Determine the (X, Y) coordinate at the center of the cell enclosing the given text.  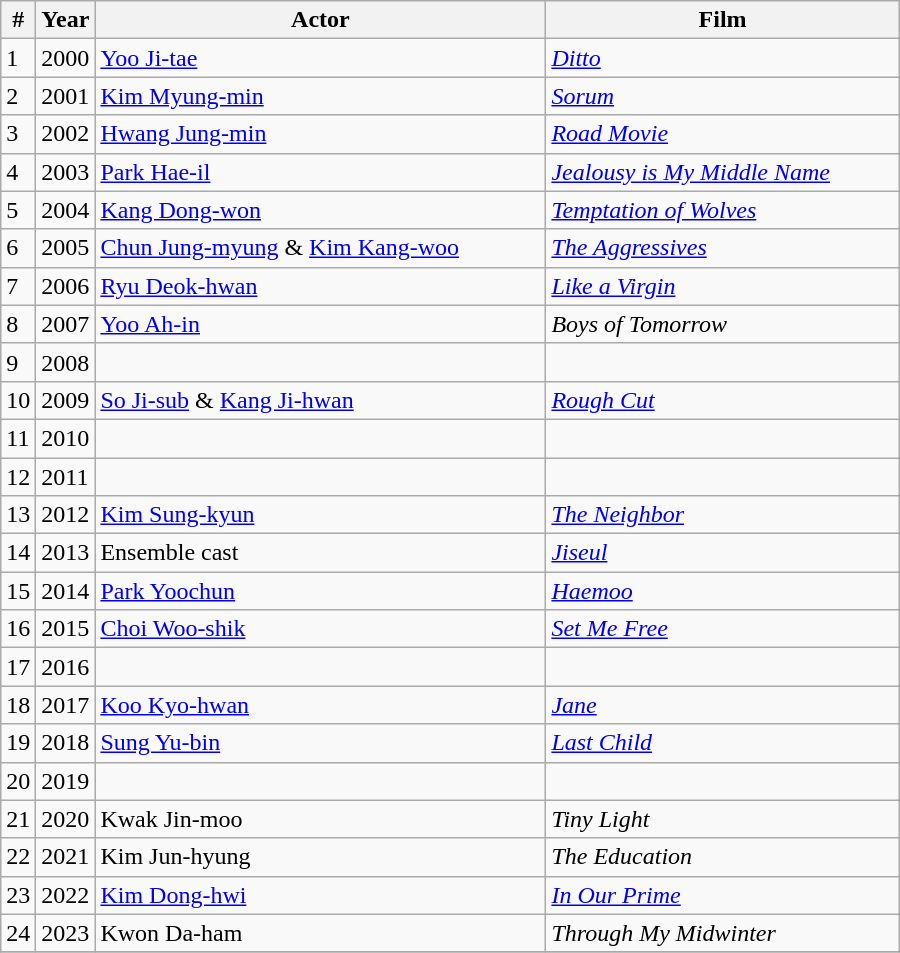
Yoo Ah-in (320, 324)
Kwak Jin-moo (320, 819)
Koo Kyo-hwan (320, 705)
Jiseul (722, 553)
Through My Midwinter (722, 933)
Choi Woo-shik (320, 629)
Rough Cut (722, 400)
5 (18, 210)
The Aggressives (722, 248)
13 (18, 515)
2003 (66, 172)
2005 (66, 248)
Year (66, 20)
2015 (66, 629)
Set Me Free (722, 629)
2022 (66, 895)
3 (18, 134)
Hwang Jung-min (320, 134)
17 (18, 667)
2000 (66, 58)
21 (18, 819)
20 (18, 781)
18 (18, 705)
Sorum (722, 96)
2008 (66, 362)
2 (18, 96)
Ditto (722, 58)
# (18, 20)
Boys of Tomorrow (722, 324)
Kim Dong-hwi (320, 895)
4 (18, 172)
10 (18, 400)
Tiny Light (722, 819)
2007 (66, 324)
2018 (66, 743)
Kwon Da-ham (320, 933)
Kim Sung-kyun (320, 515)
2010 (66, 438)
So Ji-sub & Kang Ji-hwan (320, 400)
14 (18, 553)
Jealousy is My Middle Name (722, 172)
Ryu Deok-hwan (320, 286)
2017 (66, 705)
Sung Yu-bin (320, 743)
2013 (66, 553)
Park Yoochun (320, 591)
2009 (66, 400)
11 (18, 438)
Jane (722, 705)
Film (722, 20)
8 (18, 324)
Kim Myung-min (320, 96)
9 (18, 362)
19 (18, 743)
2016 (66, 667)
Actor (320, 20)
In Our Prime (722, 895)
Like a Virgin (722, 286)
2019 (66, 781)
2002 (66, 134)
1 (18, 58)
Temptation of Wolves (722, 210)
23 (18, 895)
12 (18, 477)
Road Movie (722, 134)
Park Hae-il (320, 172)
Haemoo (722, 591)
2012 (66, 515)
Kim Jun-hyung (320, 857)
2001 (66, 96)
24 (18, 933)
Ensemble cast (320, 553)
2014 (66, 591)
15 (18, 591)
6 (18, 248)
2020 (66, 819)
Kang Dong-won (320, 210)
16 (18, 629)
The Neighbor (722, 515)
22 (18, 857)
2011 (66, 477)
2006 (66, 286)
2021 (66, 857)
Yoo Ji-tae (320, 58)
Chun Jung-myung & Kim Kang-woo (320, 248)
Last Child (722, 743)
The Education (722, 857)
2004 (66, 210)
7 (18, 286)
2023 (66, 933)
